Provide the (X, Y) coordinate of the cell's center where the given text is located.  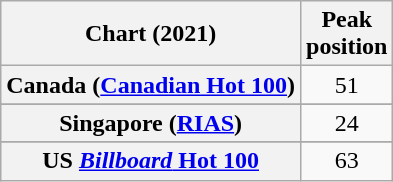
US Billboard Hot 100 (151, 161)
Canada (Canadian Hot 100) (151, 85)
24 (347, 123)
Peakposition (347, 34)
51 (347, 85)
63 (347, 161)
Singapore (RIAS) (151, 123)
Chart (2021) (151, 34)
